Detect which cell encompasses the target text, then output its [X, Y] center coordinate. 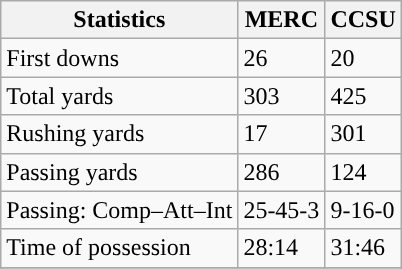
First downs [120, 58]
303 [282, 96]
MERC [282, 20]
25-45-3 [282, 210]
Passing: Comp–Att–Int [120, 210]
26 [282, 58]
301 [363, 134]
425 [363, 96]
9-16-0 [363, 210]
124 [363, 172]
286 [282, 172]
Rushing yards [120, 134]
Statistics [120, 20]
Time of possession [120, 248]
31:46 [363, 248]
CCSU [363, 20]
28:14 [282, 248]
Passing yards [120, 172]
20 [363, 58]
17 [282, 134]
Total yards [120, 96]
